For the text-containing cell, return its midpoint in (X, Y) coordinate format. 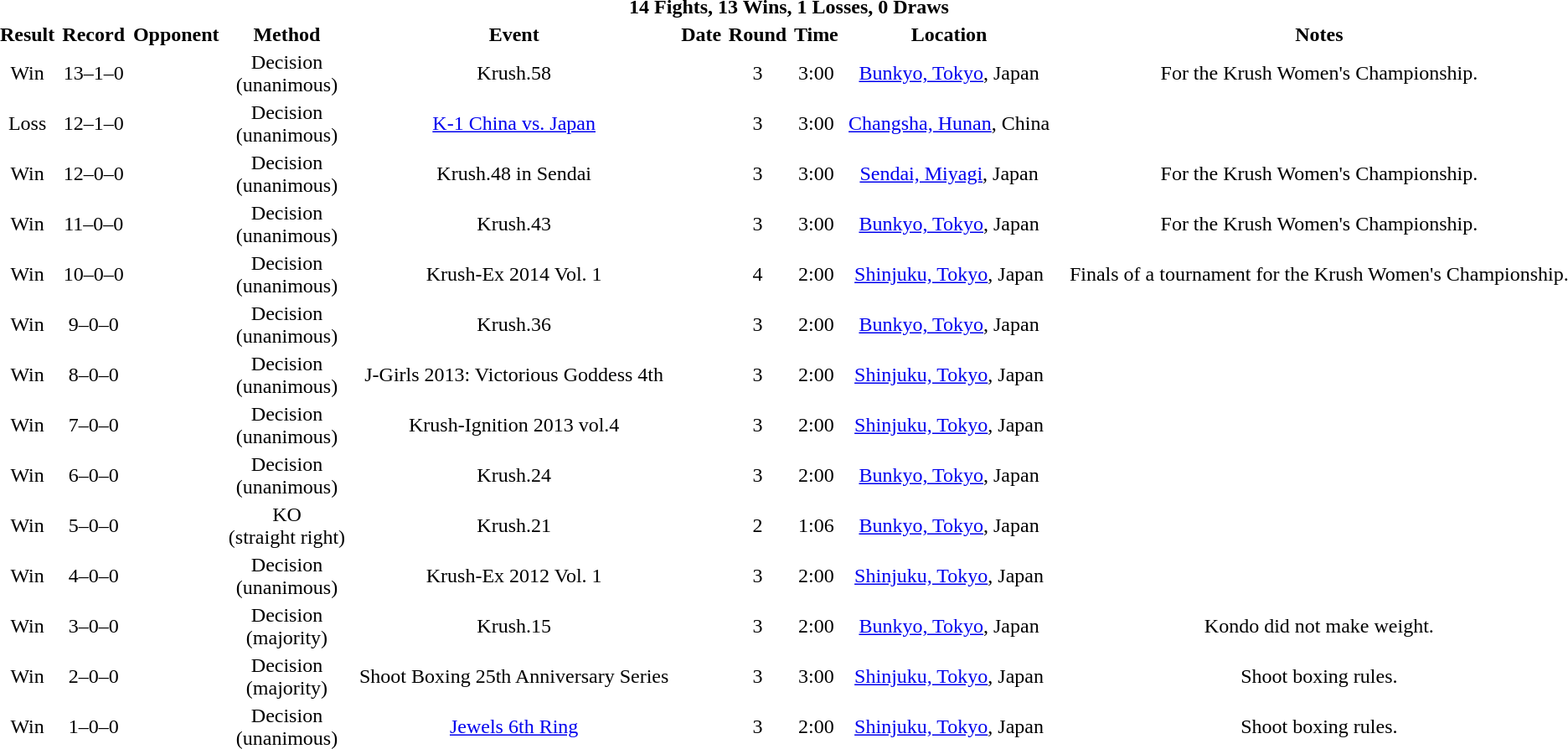
J-Girls 2013: Victorious Goddess 4th (514, 375)
Sendai, Miyagi, Japan (948, 174)
Krush.48 in Sendai (514, 174)
Method (286, 34)
K-1 China vs. Japan (514, 124)
10–0–0 (94, 275)
5–0–0 (94, 526)
9–0–0 (94, 325)
Date (702, 34)
Krush.43 (514, 225)
7–0–0 (94, 426)
Krush-Ex 2012 Vol. 1 (514, 576)
Opponent (176, 34)
11–0–0 (94, 225)
2 (757, 526)
12–0–0 (94, 174)
Shoot Boxing 25th Anniversary Series (514, 677)
Krush.15 (514, 627)
3–0–0 (94, 627)
Round (757, 34)
Krush.21 (514, 526)
Krush-Ex 2014 Vol. 1 (514, 275)
Krush-Ignition 2013 vol.4 (514, 426)
4 (757, 275)
Location (948, 34)
Time (816, 34)
4–0–0 (94, 576)
Krush.36 (514, 325)
2–0–0 (94, 677)
13–1–0 (94, 74)
Event (514, 34)
Changsha, Hunan, China (948, 124)
1:06 (816, 526)
8–0–0 (94, 375)
6–0–0 (94, 476)
Krush.24 (514, 476)
12–1–0 (94, 124)
Record (94, 34)
Krush.58 (514, 74)
KO(straight right) (286, 526)
